Find where the given text appears and provide that cell's center as [x, y] coordinate. 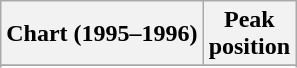
Chart (1995–1996) [102, 34]
Peakposition [249, 34]
